Pinpoint the cell where the given text exists, returning its [x, y] midpoint coordinate. 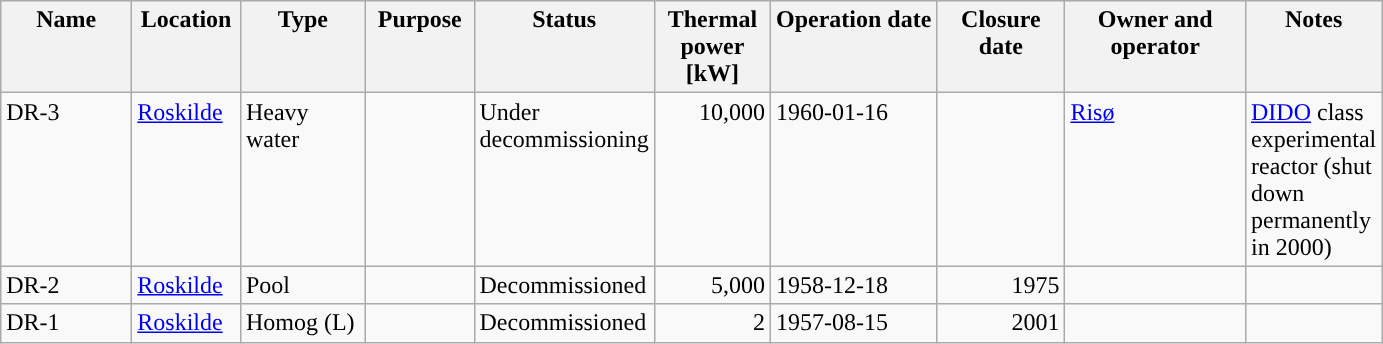
Closure date [1001, 47]
2001 [1001, 323]
Notes [1313, 47]
1958-12-18 [853, 285]
5,000 [712, 285]
Location [186, 47]
10,000 [712, 180]
Pool [302, 285]
Purpose [420, 47]
DR-3 [66, 180]
Under decommissioning [564, 180]
Thermal power [kW] [712, 47]
Name [66, 47]
Owner and operator [1156, 47]
DIDO class experimental reactor (shut down permanently in 2000) [1313, 180]
DR-1 [66, 323]
Type [302, 47]
2 [712, 323]
Risø [1156, 180]
DR-2 [66, 285]
Operation date [853, 47]
Homog (L) [302, 323]
1960-01-16 [853, 180]
Heavy water [302, 180]
1975 [1001, 285]
1957-08-15 [853, 323]
Status [564, 47]
